Return [X, Y] of the center of cell containing provided text 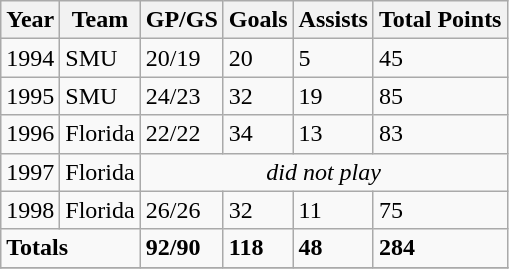
Year [30, 20]
22/22 [182, 134]
Team [100, 20]
Totals [70, 248]
34 [258, 134]
48 [333, 248]
75 [440, 210]
45 [440, 58]
1997 [30, 172]
24/23 [182, 96]
1995 [30, 96]
5 [333, 58]
284 [440, 248]
Goals [258, 20]
1998 [30, 210]
20/19 [182, 58]
83 [440, 134]
13 [333, 134]
Total Points [440, 20]
1996 [30, 134]
1994 [30, 58]
11 [333, 210]
26/26 [182, 210]
92/90 [182, 248]
GP/GS [182, 20]
20 [258, 58]
85 [440, 96]
19 [333, 96]
118 [258, 248]
did not play [324, 172]
Assists [333, 20]
